Return the (x, y) coordinate for the center point of the cell that contains the specified text.  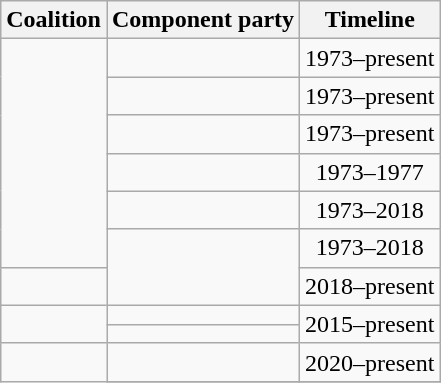
Coalition (54, 20)
Timeline (370, 20)
2015–present (370, 324)
2018–present (370, 286)
1973–1977 (370, 172)
2020–present (370, 362)
Component party (202, 20)
